Detect which cell encompasses the target text, then output its [X, Y] center coordinate. 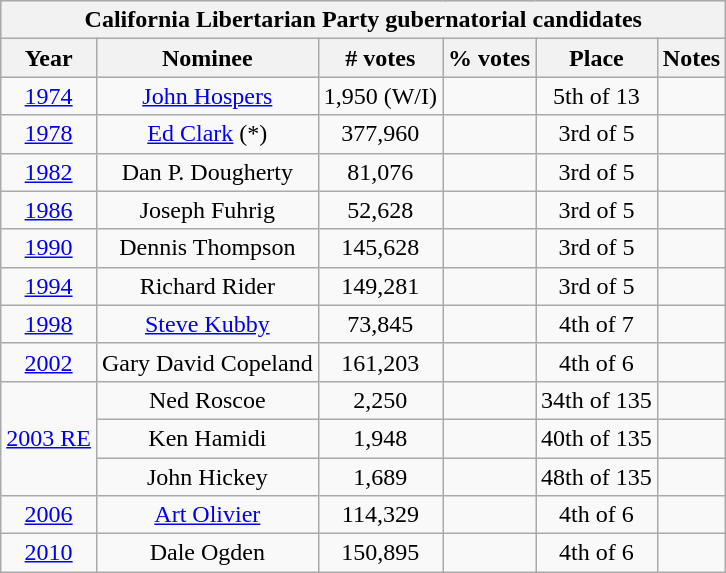
1978 [49, 134]
1998 [49, 324]
John Hickey [207, 477]
# votes [380, 58]
48th of 135 [597, 477]
Art Olivier [207, 515]
Ned Roscoe [207, 400]
114,329 [380, 515]
Dale Ogden [207, 553]
California Libertarian Party gubernatorial candidates [364, 20]
1974 [49, 96]
73,845 [380, 324]
Dennis Thompson [207, 248]
5th of 13 [597, 96]
% votes [490, 58]
2010 [49, 553]
377,960 [380, 134]
1,950 (W/I) [380, 96]
161,203 [380, 362]
145,628 [380, 248]
Nominee [207, 58]
81,076 [380, 172]
Ken Hamidi [207, 438]
Joseph Fuhrig [207, 210]
Notes [691, 58]
2003 RE [49, 438]
Year [49, 58]
40th of 135 [597, 438]
1990 [49, 248]
34th of 135 [597, 400]
Gary David Copeland [207, 362]
52,628 [380, 210]
2002 [49, 362]
Place [597, 58]
1994 [49, 286]
John Hospers [207, 96]
2,250 [380, 400]
150,895 [380, 553]
1,948 [380, 438]
149,281 [380, 286]
Dan P. Dougherty [207, 172]
Ed Clark (*) [207, 134]
4th of 7 [597, 324]
1982 [49, 172]
Richard Rider [207, 286]
1986 [49, 210]
Steve Kubby [207, 324]
2006 [49, 515]
1,689 [380, 477]
